For the text-containing cell, return its midpoint in (x, y) coordinate format. 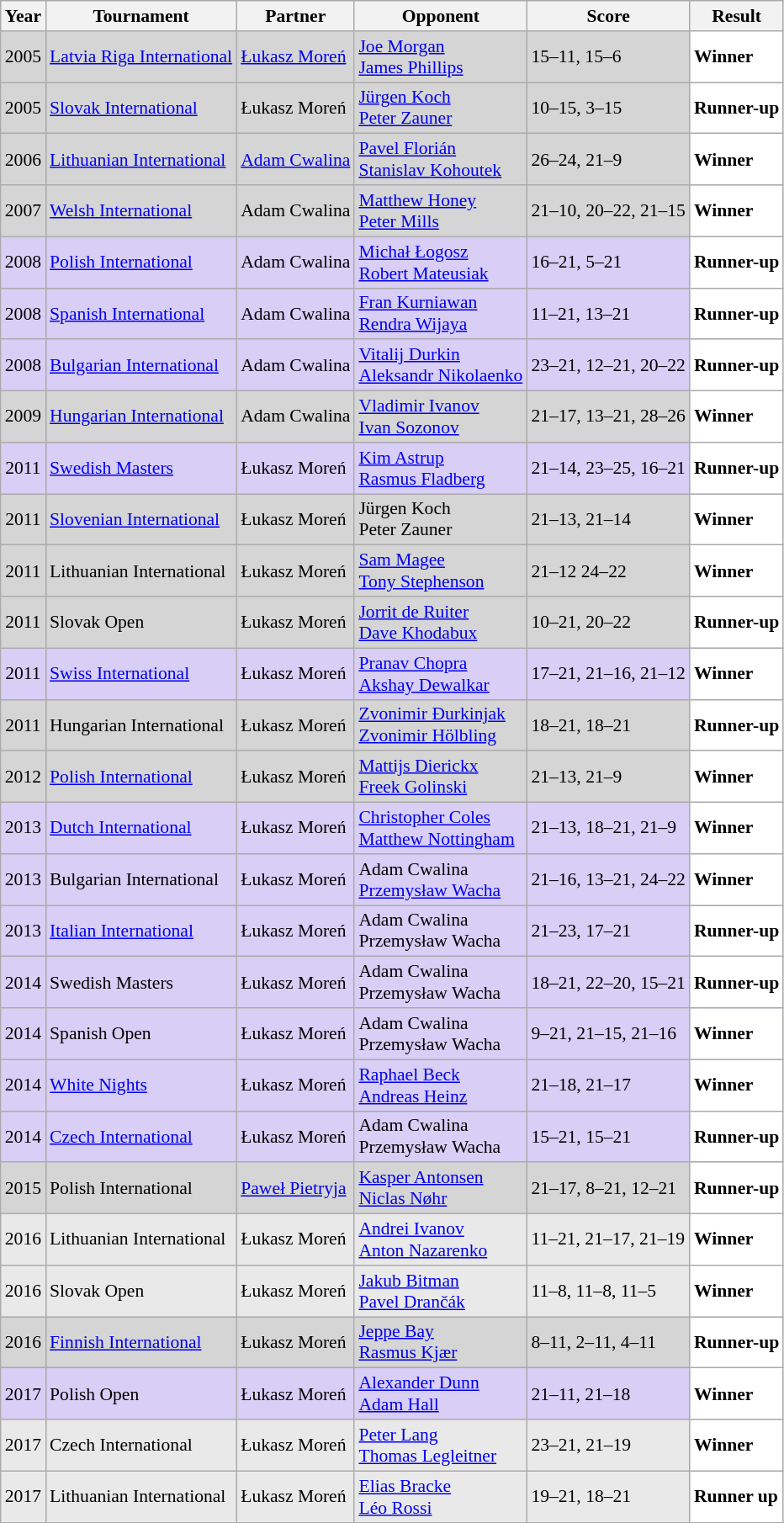
10–21, 20–22 (608, 623)
Peter Lang Thomas Legleitner (441, 1446)
Jorrit de Ruiter Dave Khodabux (441, 623)
Pavel Florián Stanislav Kohoutek (441, 160)
2012 (24, 777)
Michał Łogosz Robert Mateusiak (441, 263)
Latvia Riga International (141, 57)
2007 (24, 210)
21–17, 13–21, 28–26 (608, 417)
Finnish International (141, 1343)
15–21, 15–21 (608, 1136)
21–16, 13–21, 24–22 (608, 880)
Elias Bracke Léo Rossi (441, 1496)
Fran Kurniawan Rendra Wijaya (441, 313)
21–13, 18–21, 21–9 (608, 828)
Swiss International (141, 673)
Dutch International (141, 828)
Jakub Bitman Pavel Drančák (441, 1291)
Paweł Pietryja (295, 1188)
23–21, 12–21, 20–22 (608, 365)
Alexander Dunn Adam Hall (441, 1393)
21–13, 21–14 (608, 520)
10–15, 3–15 (608, 108)
17–21, 21–16, 21–12 (608, 673)
Andrei Ivanov Anton Nazarenko (441, 1240)
Vladimir Ivanov Ivan Sozonov (441, 417)
2015 (24, 1188)
21–18, 21–17 (608, 1085)
Joe Morgan James Phillips (441, 57)
Spanish Open (141, 1033)
Matthew Honey Peter Mills (441, 210)
11–8, 11–8, 11–5 (608, 1291)
21–17, 8–21, 12–21 (608, 1188)
Result (737, 16)
Kim Astrup Rasmus Fladberg (441, 468)
Runner up (737, 1496)
Partner (295, 16)
Mattijs Dierickx Freek Golinski (441, 777)
Kasper Antonsen Niclas Nøhr (441, 1188)
Welsh International (141, 210)
Slovak International (141, 108)
19–21, 18–21 (608, 1496)
9–21, 21–15, 21–16 (608, 1033)
18–21, 18–21 (608, 725)
Score (608, 16)
18–21, 22–20, 15–21 (608, 983)
Sam Magee Tony Stephenson (441, 570)
Raphael Beck Andreas Heinz (441, 1085)
Spanish International (141, 313)
21–13, 21–9 (608, 777)
21–23, 17–21 (608, 931)
8–11, 2–11, 4–11 (608, 1343)
26–24, 21–9 (608, 160)
21–10, 20–22, 21–15 (608, 210)
11–21, 21–17, 21–19 (608, 1240)
21–14, 23–25, 16–21 (608, 468)
Zvonimir Đurkinjak Zvonimir Hölbling (441, 725)
Vitalij Durkin Aleksandr Nikolaenko (441, 365)
23–21, 21–19 (608, 1446)
Year (24, 16)
Christopher Coles Matthew Nottingham (441, 828)
21–11, 21–18 (608, 1393)
2006 (24, 160)
White Nights (141, 1085)
21–12 24–22 (608, 570)
Opponent (441, 16)
Pranav Chopra Akshay Dewalkar (441, 673)
Tournament (141, 16)
Jeppe Bay Rasmus Kjær (441, 1343)
Slovenian International (141, 520)
Italian International (141, 931)
2009 (24, 417)
16–21, 5–21 (608, 263)
Polish Open (141, 1393)
11–21, 13–21 (608, 313)
15–11, 15–6 (608, 57)
